Extract the (x, y) coordinate from the center of the cell holding the provided text.  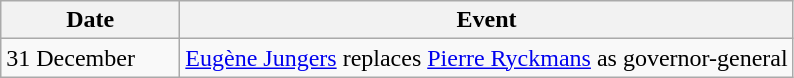
Eugène Jungers replaces Pierre Ryckmans as governor-general (486, 58)
31 December (90, 58)
Date (90, 20)
Event (486, 20)
